For the text-containing cell, return its midpoint in (X, Y) coordinate format. 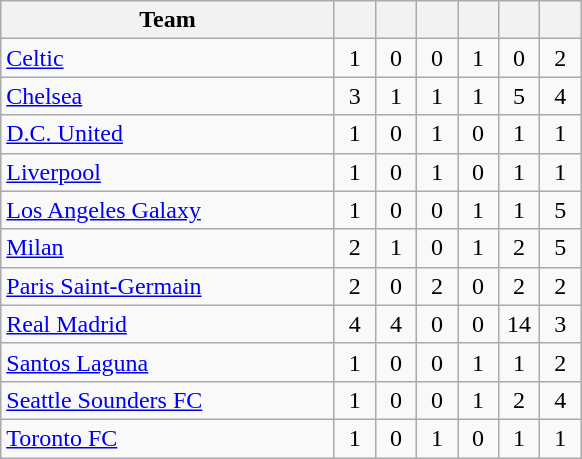
Milan (168, 248)
Los Angeles Galaxy (168, 210)
Liverpool (168, 172)
14 (520, 324)
Team (168, 20)
Celtic (168, 58)
Chelsea (168, 96)
Seattle Sounders FC (168, 400)
Real Madrid (168, 324)
Santos Laguna (168, 362)
Paris Saint-Germain (168, 286)
D.C. United (168, 134)
Toronto FC (168, 438)
